For the text-containing cell, return its midpoint in (x, y) coordinate format. 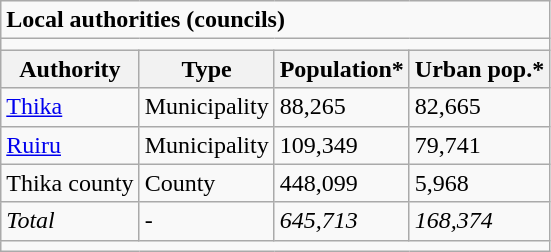
Authority (70, 69)
645,713 (342, 221)
Type (206, 69)
109,349 (342, 145)
Urban pop.* (479, 69)
168,374 (479, 221)
82,665 (479, 107)
Ruiru (70, 145)
Total (70, 221)
448,099 (342, 183)
Thika county (70, 183)
Population* (342, 69)
Local authorities (councils) (276, 20)
79,741 (479, 145)
- (206, 221)
88,265 (342, 107)
County (206, 183)
5,968 (479, 183)
Thika (70, 107)
